Locate the cell with the specified text and output its [x, y] center coordinate. 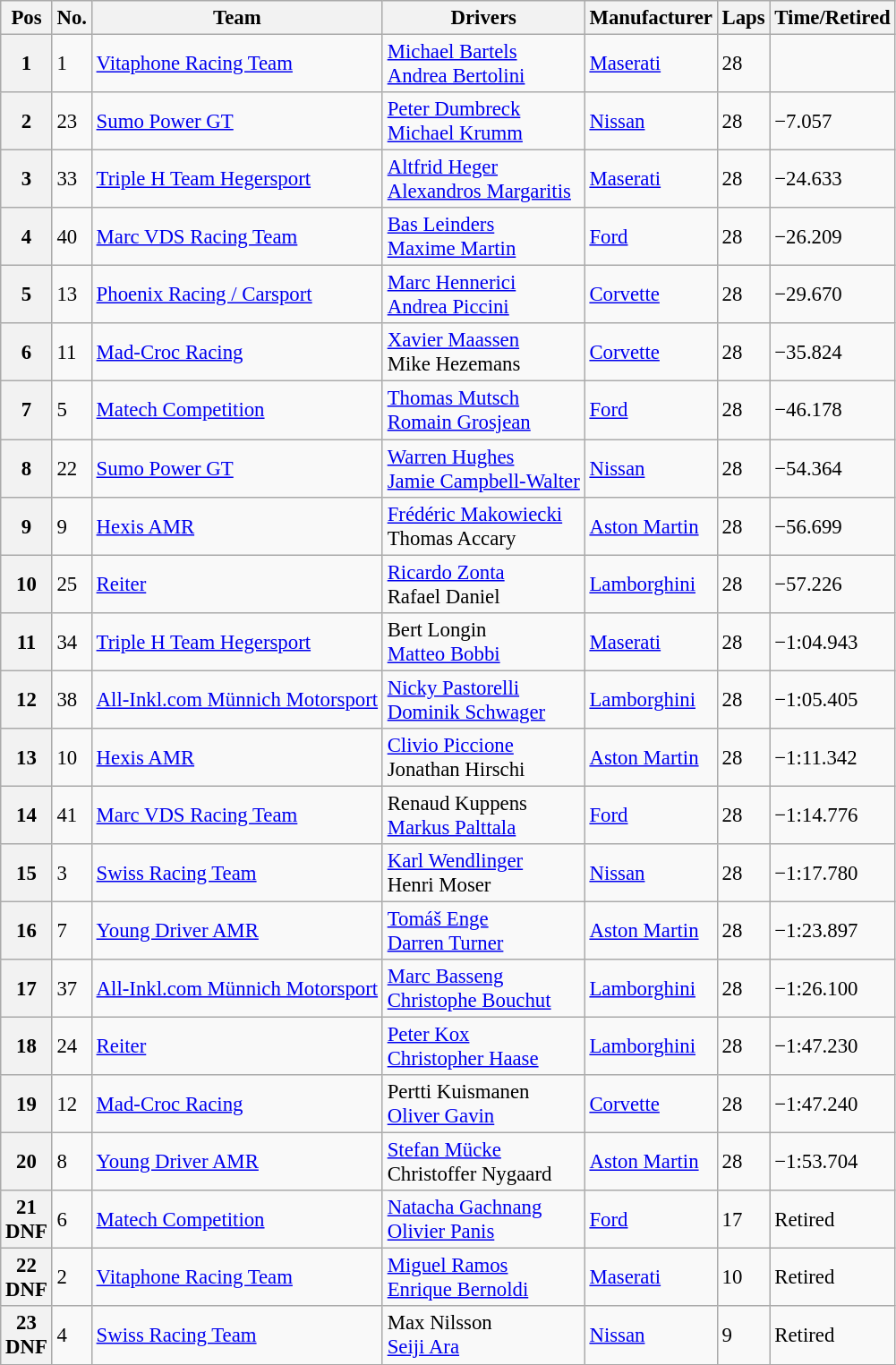
18 [27, 1047]
−1:26.100 [832, 988]
38 [72, 700]
24 [72, 1047]
Time/Retired [832, 18]
−1:11.342 [832, 757]
Clivio Piccione Jonathan Hirschi [483, 757]
−24.633 [832, 179]
Karl Wendlinger Henri Moser [483, 874]
22 [72, 469]
−57.226 [832, 584]
Frédéric Makowiecki Thomas Accary [483, 526]
16 [27, 931]
−1:47.230 [832, 1047]
Peter Kox Christopher Haase [483, 1047]
Miguel Ramos Enrique Bernoldi [483, 1278]
Tomáš Enge Darren Turner [483, 931]
37 [72, 988]
Max Nilsson Seiji Ara [483, 1335]
No. [72, 18]
14 [27, 815]
−1:05.405 [832, 700]
−1:23.897 [832, 931]
Marc Basseng Christophe Bouchut [483, 988]
19 [27, 1105]
Stefan Mücke Christoffer Nygaard [483, 1162]
15 [27, 874]
Manufacturer [651, 18]
Nicky Pastorelli Dominik Schwager [483, 700]
Drivers [483, 18]
23 [72, 122]
Natacha Gachnang Olivier Panis [483, 1219]
21DNF [27, 1219]
−54.364 [832, 469]
−1:47.240 [832, 1105]
−1:17.780 [832, 874]
−35.824 [832, 353]
Pertti Kuismanen Oliver Gavin [483, 1105]
Xavier Maassen Mike Hezemans [483, 353]
40 [72, 236]
Marc Hennerici Andrea Piccini [483, 295]
Peter Dumbreck Michael Krumm [483, 122]
−56.699 [832, 526]
Laps [743, 18]
Warren Hughes Jamie Campbell-Walter [483, 469]
−29.670 [832, 295]
22DNF [27, 1278]
−7.057 [832, 122]
−1:53.704 [832, 1162]
Michael Bartels Andrea Bertolini [483, 64]
Team [236, 18]
−1:14.776 [832, 815]
20 [27, 1162]
Ricardo Zonta Rafael Daniel [483, 584]
Phoenix Racing / Carsport [236, 295]
−26.209 [832, 236]
34 [72, 641]
−46.178 [832, 410]
33 [72, 179]
25 [72, 584]
Bert Longin Matteo Bobbi [483, 641]
41 [72, 815]
Renaud Kuppens Markus Palttala [483, 815]
−1:04.943 [832, 641]
Pos [27, 18]
Bas Leinders Maxime Martin [483, 236]
23DNF [27, 1335]
Thomas Mutsch Romain Grosjean [483, 410]
Altfrid Heger Alexandros Margaritis [483, 179]
